Pinpoint the cell where the given text exists, returning its [X, Y] midpoint coordinate. 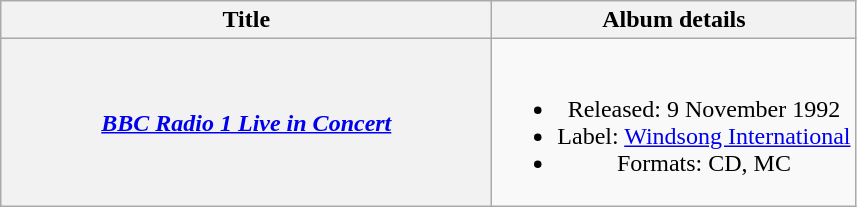
BBC Radio 1 Live in Concert [246, 122]
Released: 9 November 1992Label: Windsong InternationalFormats: CD, MC [674, 122]
Album details [674, 20]
Title [246, 20]
